From the cell containing the given text, extract its center point as (x, y) coordinate. 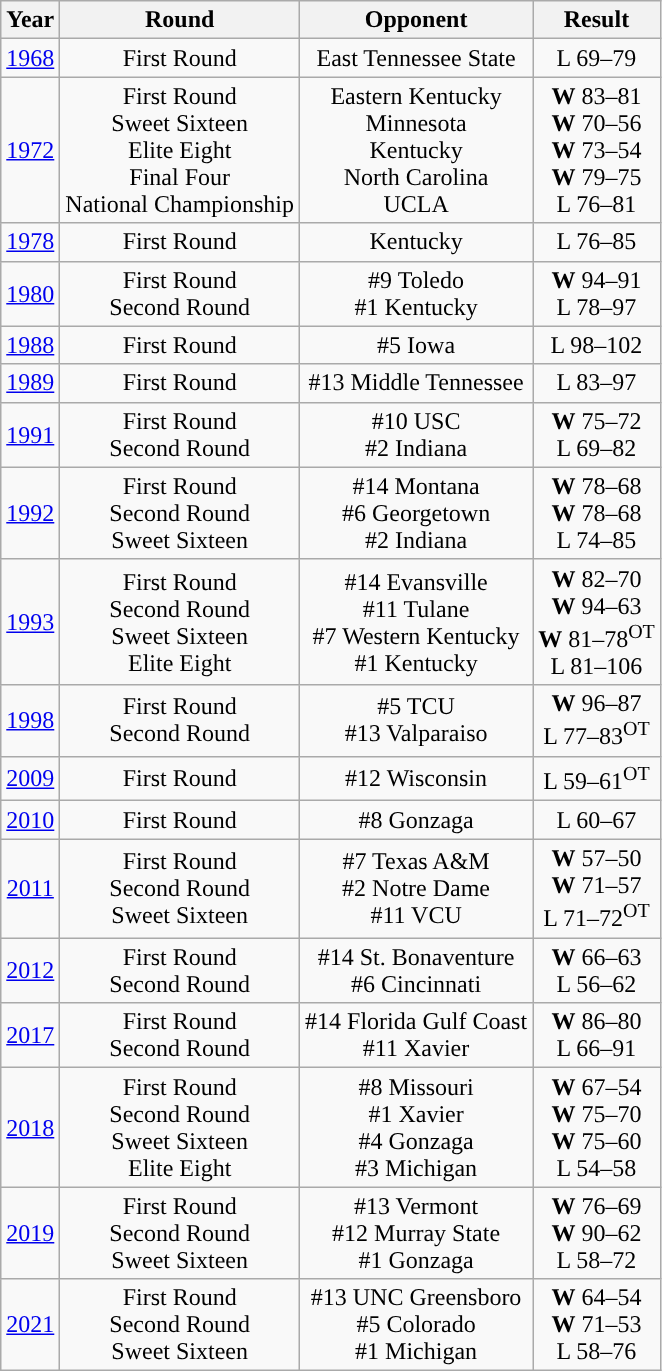
First RoundSweet SixteenElite EightFinal FourNational Championship (180, 150)
2012 (30, 970)
W 57–50W 71–57L 71–72OT (597, 888)
#14 Evansville#11 Tulane#7 Western Kentucky#1 Kentucky (416, 622)
#14 Florida Gulf Coast#11 Xavier (416, 1036)
L 59–61OT (597, 778)
L 60–67 (597, 820)
2011 (30, 888)
L 83–97 (597, 383)
W 96–87L 77–83OT (597, 721)
Eastern KentuckyMinnesotaKentuckyNorth CarolinaUCLA (416, 150)
2018 (30, 1128)
W 67–54W 75–70W 75–60L 54–58 (597, 1128)
L 76–85 (597, 242)
#14 Montana#6 Georgetown#2 Indiana (416, 513)
1991 (30, 434)
2010 (30, 820)
W 76–69W 90–62L 58–72 (597, 1233)
W 78–68W 78–68L 74–85 (597, 513)
1992 (30, 513)
#5 TCU#13 Valparaiso (416, 721)
Round (180, 20)
L 98–102 (597, 345)
1972 (30, 150)
1993 (30, 622)
#8 Missouri#1 Xavier#4 Gonzaga#3 Michigan (416, 1128)
1988 (30, 345)
#10 USC#2 Indiana (416, 434)
1998 (30, 721)
#7 Texas A&M#2 Notre Dame#11 VCU (416, 888)
W 66–63L 56–62 (597, 970)
#12 Wisconsin (416, 778)
#13 Vermont#12 Murray State#1 Gonzaga (416, 1233)
W 75–72L 69–82 (597, 434)
2009 (30, 778)
#14 St. Bonaventure#6 Cincinnati (416, 970)
2017 (30, 1036)
2021 (30, 1325)
East Tennessee State (416, 58)
1968 (30, 58)
#8 Gonzaga (416, 820)
W 64–54W 71–53L 58–76 (597, 1325)
W 83–81W 70–56W 73–54W 79–75L 76–81 (597, 150)
1980 (30, 294)
Result (597, 20)
2019 (30, 1233)
#5 Iowa (416, 345)
Opponent (416, 20)
1989 (30, 383)
Year (30, 20)
#13 UNC Greensboro#5 Colorado#1 Michigan (416, 1325)
L 69–79 (597, 58)
W 82–70W 94–63W 81–78OTL 81–106 (597, 622)
W 86–80L 66–91 (597, 1036)
1978 (30, 242)
#13 Middle Tennessee (416, 383)
Kentucky (416, 242)
W 94–91L 78–97 (597, 294)
#9 Toledo#1 Kentucky (416, 294)
